Find where the given text appears and provide that cell's center as [x, y] coordinate. 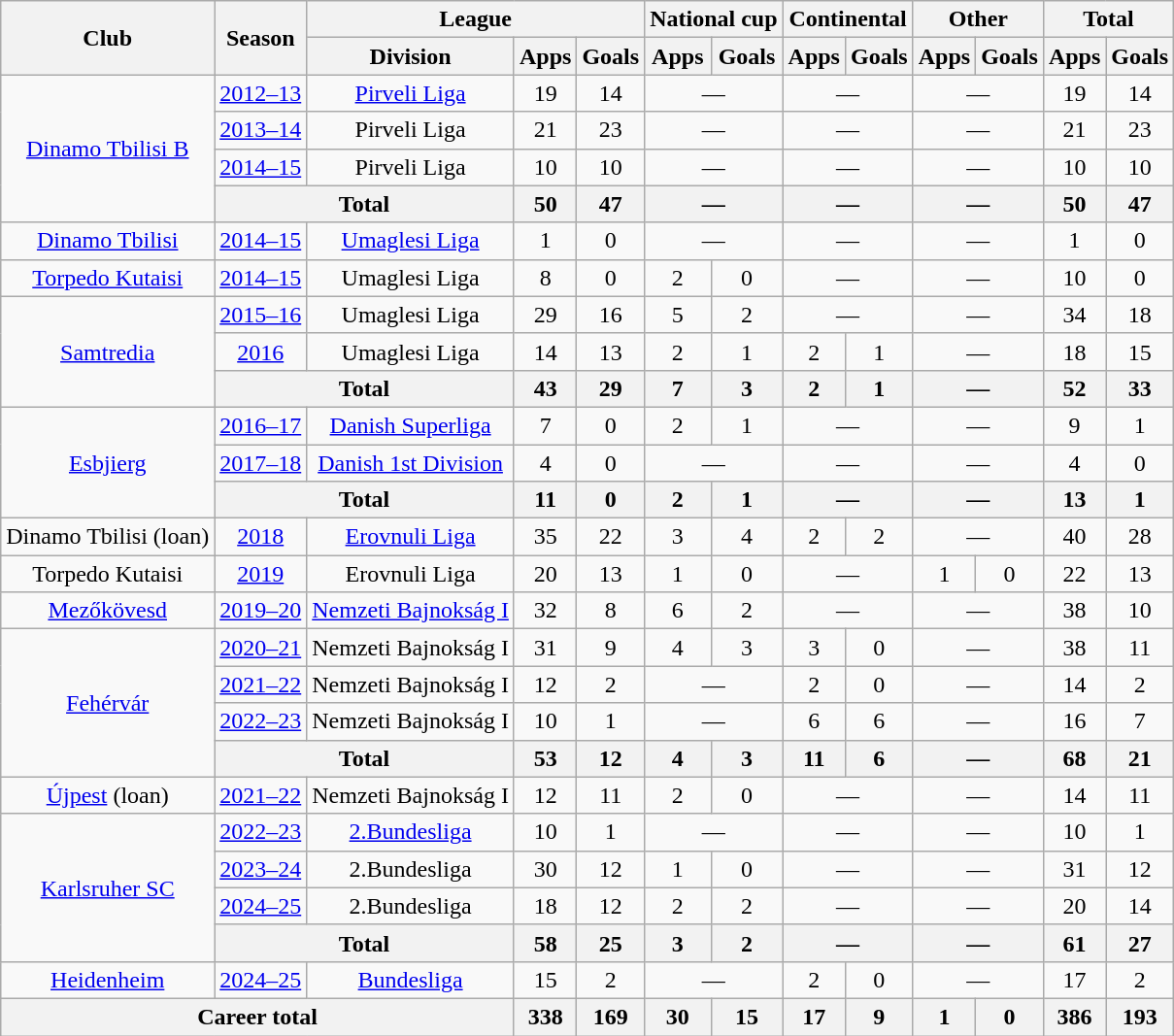
2012–13 [260, 93]
35 [545, 537]
Season [260, 38]
Dinamo Tbilisi (loan) [108, 537]
53 [545, 758]
Samtredia [108, 351]
43 [545, 388]
33 [1140, 388]
25 [611, 943]
2017–18 [260, 463]
5 [678, 315]
61 [1074, 943]
Dinamo Tbilisi [108, 241]
2018 [260, 537]
338 [545, 1017]
Danish 1st Division [411, 463]
386 [1074, 1017]
169 [611, 1017]
Bundesliga [411, 980]
52 [1074, 388]
2020–21 [260, 648]
34 [1074, 315]
Újpest (loan) [108, 795]
Fehérvár [108, 703]
League [476, 19]
2019 [260, 574]
58 [545, 943]
27 [1140, 943]
Continental [848, 19]
32 [545, 611]
28 [1140, 537]
Dinamo Tbilisi B [108, 149]
2016–17 [260, 425]
Heidenheim [108, 980]
Career total [258, 1017]
2016 [260, 351]
Other [978, 19]
Karlsruher SC [108, 887]
2023–24 [260, 869]
Division [411, 56]
2019–20 [260, 611]
2013–14 [260, 130]
Esbjierg [108, 462]
National cup [714, 19]
40 [1074, 537]
68 [1074, 758]
2015–16 [260, 315]
Club [108, 38]
Mezőkövesd [108, 611]
193 [1140, 1017]
Danish Superliga [411, 425]
